Return the [X, Y] coordinate for the center point of the cell that contains the specified text.  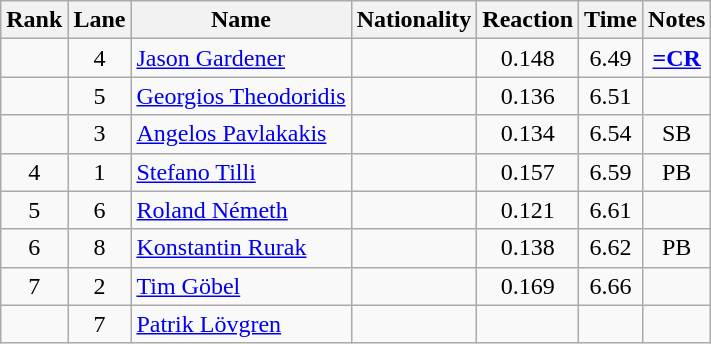
0.148 [528, 58]
0.121 [528, 210]
Angelos Pavlakakis [241, 134]
Stefano Tilli [241, 172]
0.136 [528, 96]
6.61 [611, 210]
6.66 [611, 286]
0.157 [528, 172]
Georgios Theodoridis [241, 96]
6.54 [611, 134]
0.134 [528, 134]
0.169 [528, 286]
6.51 [611, 96]
Name [241, 20]
Reaction [528, 20]
Notes [677, 20]
8 [100, 248]
3 [100, 134]
Jason Gardener [241, 58]
SB [677, 134]
Time [611, 20]
6.49 [611, 58]
Roland Németh [241, 210]
Tim Göbel [241, 286]
Lane [100, 20]
6.59 [611, 172]
Patrik Lövgren [241, 324]
Nationality [414, 20]
Konstantin Rurak [241, 248]
2 [100, 286]
Rank [34, 20]
0.138 [528, 248]
=CR [677, 58]
1 [100, 172]
6.62 [611, 248]
